Return the (X, Y) coordinate for the center point of the cell that contains the specified text.  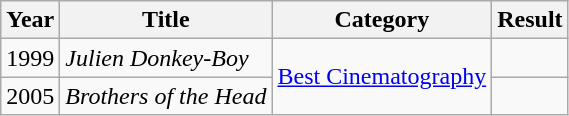
Title (166, 20)
Brothers of the Head (166, 96)
1999 (30, 58)
Best Cinematography (382, 77)
Year (30, 20)
Julien Donkey-Boy (166, 58)
2005 (30, 96)
Result (530, 20)
Category (382, 20)
